Provide the (X, Y) coordinate of the cell's center where the given text is located.  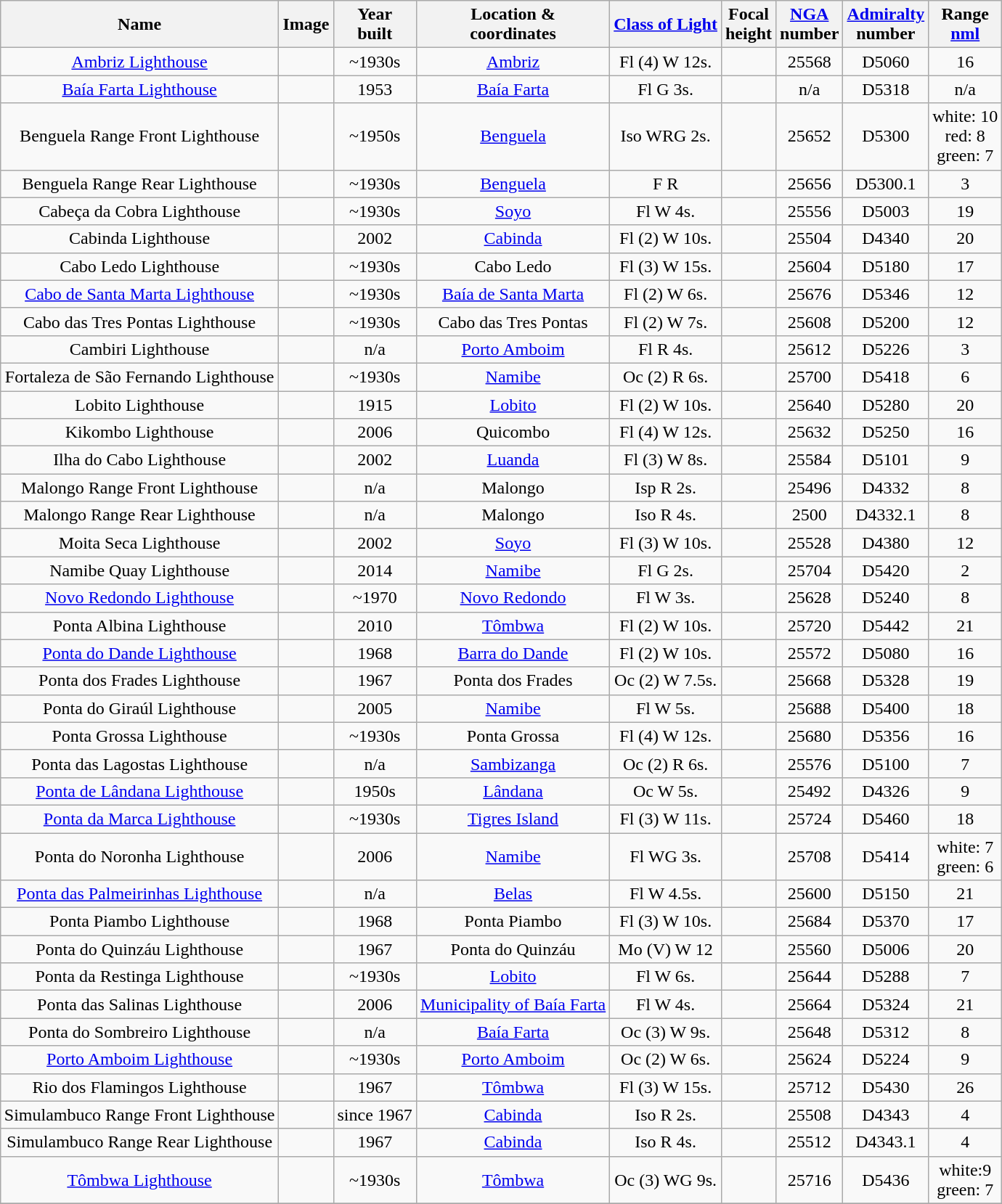
D5006 (886, 949)
Quicombo (513, 433)
Ponta do Giraúl Lighthouse (139, 708)
25680 (810, 736)
D4340 (886, 239)
Municipality of Baía Farta (513, 1004)
2010 (375, 626)
Mo (V) W 12 (666, 949)
Oc W 5s. (666, 791)
D5180 (886, 266)
Fl W 3s. (666, 598)
25600 (810, 894)
D5240 (886, 598)
Ponta dos Frades (513, 681)
D4343.1 (886, 1142)
Kikombo Lighthouse (139, 433)
Ponta dos Frades Lighthouse (139, 681)
Iso R 2s. (666, 1115)
Ponta Piambo Lighthouse (139, 922)
6 (966, 377)
D5312 (886, 1032)
25508 (810, 1115)
25496 (810, 488)
Tômbwa Lighthouse (139, 1180)
white:9green: 7 (966, 1180)
NGAnumber (810, 25)
D5324 (886, 1004)
Benguela Range Rear Lighthouse (139, 184)
Tigres Island (513, 819)
25568 (810, 62)
Admiraltynumber (886, 25)
25560 (810, 949)
D5288 (886, 977)
D5414 (886, 856)
Fl R 4s. (666, 349)
Cabo Ledo Lighthouse (139, 266)
1915 (375, 404)
25584 (810, 460)
25704 (810, 570)
Yearbuilt (375, 25)
Fl G 2s. (666, 570)
25684 (810, 922)
Ponta Piambo (513, 922)
D5100 (886, 763)
25712 (810, 1087)
D5436 (886, 1180)
Lândana (513, 791)
D5370 (886, 922)
25504 (810, 239)
D5346 (886, 294)
25556 (810, 211)
Fl (2) W 7s. (666, 322)
2014 (375, 570)
25512 (810, 1142)
Malongo Range Front Lighthouse (139, 488)
D5418 (886, 377)
Isp R 2s. (666, 488)
25700 (810, 377)
25528 (810, 543)
D5101 (886, 460)
25716 (810, 1180)
D5250 (886, 433)
white: 10red: 8green: 7 (966, 136)
Ponta do Quinzáu Lighthouse (139, 949)
Cabo das Tres Pontas Lighthouse (139, 322)
Namibe Quay Lighthouse (139, 570)
D5280 (886, 404)
Moita Seca Lighthouse (139, 543)
D5356 (886, 736)
25720 (810, 626)
25624 (810, 1060)
D5226 (886, 349)
Ponta Grossa Lighthouse (139, 736)
Ponta das Lagostas Lighthouse (139, 763)
Location & coordinates (513, 25)
D5224 (886, 1060)
25572 (810, 653)
Fortaleza de São Fernando Lighthouse (139, 377)
Rangenml (966, 25)
25612 (810, 349)
Rio dos Flamingos Lighthouse (139, 1087)
D5003 (886, 211)
25648 (810, 1032)
Simulambuco Range Rear Lighthouse (139, 1142)
25668 (810, 681)
Cabinda Lighthouse (139, 239)
Ponta do Sombreiro Lighthouse (139, 1032)
D5080 (886, 653)
Cabo de Santa Marta Lighthouse (139, 294)
Luanda (513, 460)
D5420 (886, 570)
Ilha do Cabo Lighthouse (139, 460)
25608 (810, 322)
Cambiri Lighthouse (139, 349)
~1950s (375, 136)
Ambriz (513, 62)
Lobito Lighthouse (139, 404)
Benguela Range Front Lighthouse (139, 136)
D5318 (886, 89)
D5060 (886, 62)
Malongo Range Rear Lighthouse (139, 515)
since 1967 (375, 1115)
Iso WRG 2s. (666, 136)
~1970 (375, 598)
Ponta do Quinzáu (513, 949)
Fl (2) W 6s. (666, 294)
Oc (2) W 7.5s. (666, 681)
25656 (810, 184)
25604 (810, 266)
Ponta Albina Lighthouse (139, 626)
25640 (810, 404)
Ponta de Lândana Lighthouse (139, 791)
Sambizanga (513, 763)
25652 (810, 136)
D4326 (886, 791)
Simulambuco Range Front Lighthouse (139, 1115)
Class of Light (666, 25)
25492 (810, 791)
Oc (3) W 9s. (666, 1032)
Novo Redondo (513, 598)
Fl WG 3s. (666, 856)
Barra do Dande (513, 653)
Baía Farta Lighthouse (139, 89)
Fl W 4.5s. (666, 894)
Ambriz Lighthouse (139, 62)
Fl W 6s. (666, 977)
D5430 (886, 1087)
Baía de Santa Marta (513, 294)
25628 (810, 598)
D5442 (886, 626)
Ponta da Marca Lighthouse (139, 819)
Porto Amboim Lighthouse (139, 1060)
25688 (810, 708)
Fl W 5s. (666, 708)
25676 (810, 294)
Oc (2) W 6s. (666, 1060)
Ponta do Noronha Lighthouse (139, 856)
25664 (810, 1004)
F R (666, 184)
D5300 (886, 136)
D4332 (886, 488)
D4380 (886, 543)
D4343 (886, 1115)
1953 (375, 89)
25644 (810, 977)
Ponta do Dande Lighthouse (139, 653)
D5200 (886, 322)
D4332.1 (886, 515)
Ponta das Palmeirinhas Lighthouse (139, 894)
Ponta da Restinga Lighthouse (139, 977)
25708 (810, 856)
25632 (810, 433)
25576 (810, 763)
Belas (513, 894)
Ponta das Salinas Lighthouse (139, 1004)
D5400 (886, 708)
D5300.1 (886, 184)
Cabo das Tres Pontas (513, 322)
Image (306, 25)
Ponta Grossa (513, 736)
Fl (3) W 8s. (666, 460)
white: 7green: 6 (966, 856)
Name (139, 25)
Cabo Ledo (513, 266)
D5460 (886, 819)
25724 (810, 819)
Focalheight (748, 25)
2500 (810, 515)
Novo Redondo Lighthouse (139, 598)
Fl (3) W 11s. (666, 819)
Cabeça da Cobra Lighthouse (139, 211)
D5328 (886, 681)
D5150 (886, 894)
Fl G 3s. (666, 89)
26 (966, 1087)
2005 (375, 708)
Oc (3) WG 9s. (666, 1180)
2 (966, 570)
1950s (375, 791)
